Determine the [x, y] coordinate at the center of the cell enclosing the given text.  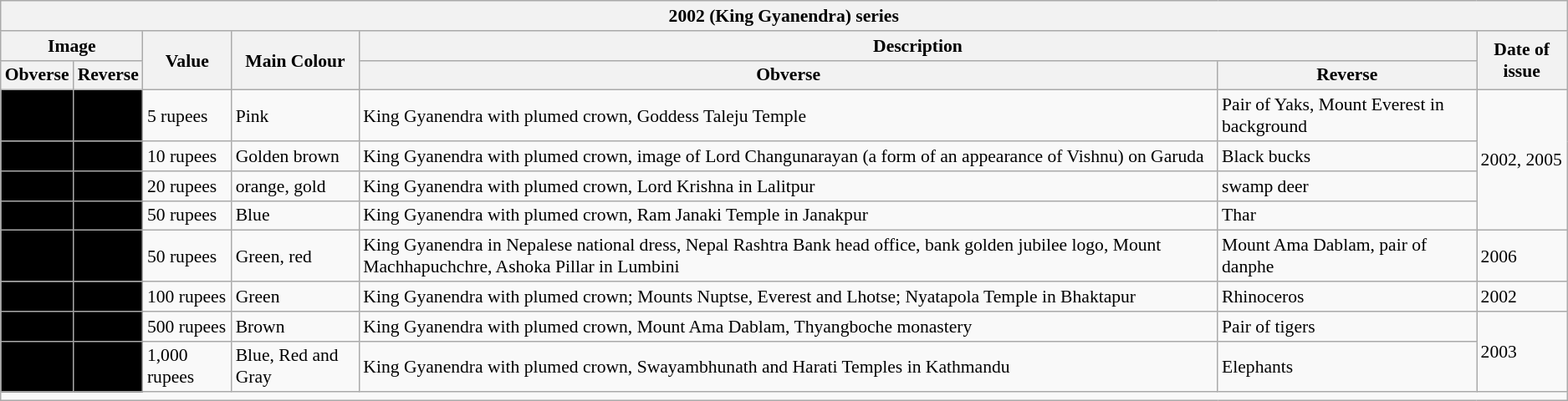
2002, 2005 [1522, 160]
Pair of Yaks, Mount Everest in background [1347, 115]
swamp deer [1347, 186]
King Gyanendra with plumed crown, Ram Janaki Temple in Janakpur [788, 216]
10 rupees [187, 156]
Value [187, 60]
1,000 rupees [187, 366]
King Gyanendra with plumed crown, Swayambhunath and Harati Temples in Kathmandu [788, 366]
Golden brown [296, 156]
100 rupees [187, 297]
Green [296, 297]
Rhinoceros [1347, 297]
5 rupees [187, 115]
Mount Ama Dablam, pair of danphe [1347, 256]
King Gyanendra with plumed crown, image of Lord Changunarayan (a form of an appearance of Vishnu) on Garuda [788, 156]
20 rupees [187, 186]
King Gyanendra with plumed crown; Mounts Nuptse, Everest and Lhotse; Nyatapola Temple in Bhaktapur [788, 297]
500 rupees [187, 327]
Thar [1347, 216]
Brown [296, 327]
Description [917, 46]
King Gyanendra in Nepalese national dress, Nepal Rashtra Bank head office, bank golden jubilee logo, Mount Machhapuchchre, Ashoka Pillar in Lumbini [788, 256]
Blue, Red and Gray [296, 366]
2006 [1522, 256]
2002 [1522, 297]
King Gyanendra with plumed crown, Goddess Taleju Temple [788, 115]
2003 [1522, 353]
Elephants [1347, 366]
King Gyanendra with plumed crown, Mount Ama Dablam, Thyangboche monastery [788, 327]
2002 (King Gyanendra) series [784, 16]
Main Colour [296, 60]
Blue [296, 216]
Date of issue [1522, 60]
King Gyanendra with plumed crown, Lord Krishna in Lalitpur [788, 186]
Black bucks [1347, 156]
Green, red [296, 256]
Pink [296, 115]
Pair of tigers [1347, 327]
Image [72, 46]
orange, gold [296, 186]
